Provide the (x, y) coordinate of the cell's center where the given text is located.  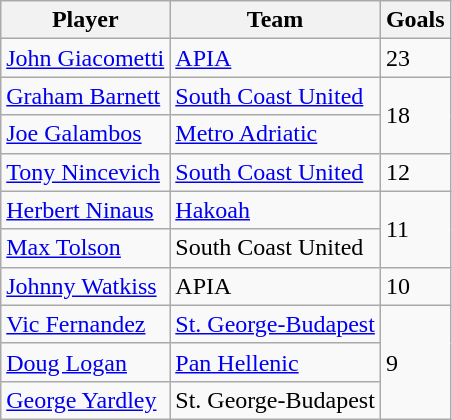
Metro Adriatic (276, 134)
18 (415, 115)
10 (415, 286)
Doug Logan (86, 362)
George Yardley (86, 400)
Herbert Ninaus (86, 210)
Goals (415, 20)
Team (276, 20)
Pan Hellenic (276, 362)
Hakoah (276, 210)
12 (415, 172)
11 (415, 229)
Max Tolson (86, 248)
23 (415, 58)
Johnny Watkiss (86, 286)
Player (86, 20)
Graham Barnett (86, 96)
Tony Nincevich (86, 172)
9 (415, 362)
John Giacometti (86, 58)
Joe Galambos (86, 134)
Vic Fernandez (86, 324)
